Extract the [x, y] coordinate from the center of the cell holding the provided text.  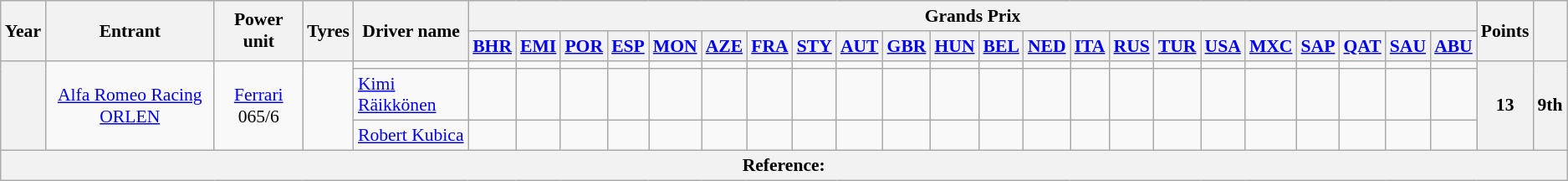
AZE [724, 46]
QAT [1361, 46]
Grands Prix [973, 16]
SAU [1408, 46]
TUR [1177, 46]
Power unit [258, 30]
ESP [628, 46]
Entrant [130, 30]
Tyres [328, 30]
MXC [1271, 46]
Kimi Räikkönen [411, 96]
9th [1550, 106]
NED [1047, 46]
GBR [907, 46]
BHR [492, 46]
Year [23, 30]
ABU [1453, 46]
Driver name [411, 30]
EMI [539, 46]
Robert Kubica [411, 136]
ITA [1090, 46]
SAP [1318, 46]
RUS [1131, 46]
AUT [860, 46]
USA [1223, 46]
FRA [769, 46]
MON [676, 46]
HUN [954, 46]
POR [584, 46]
Reference: [784, 165]
STY [815, 46]
13 [1505, 106]
BEL [1002, 46]
Alfa Romeo Racing ORLEN [130, 106]
Ferrari 065/6 [258, 106]
Points [1505, 30]
